Detect which cell encompasses the target text, then output its [x, y] center coordinate. 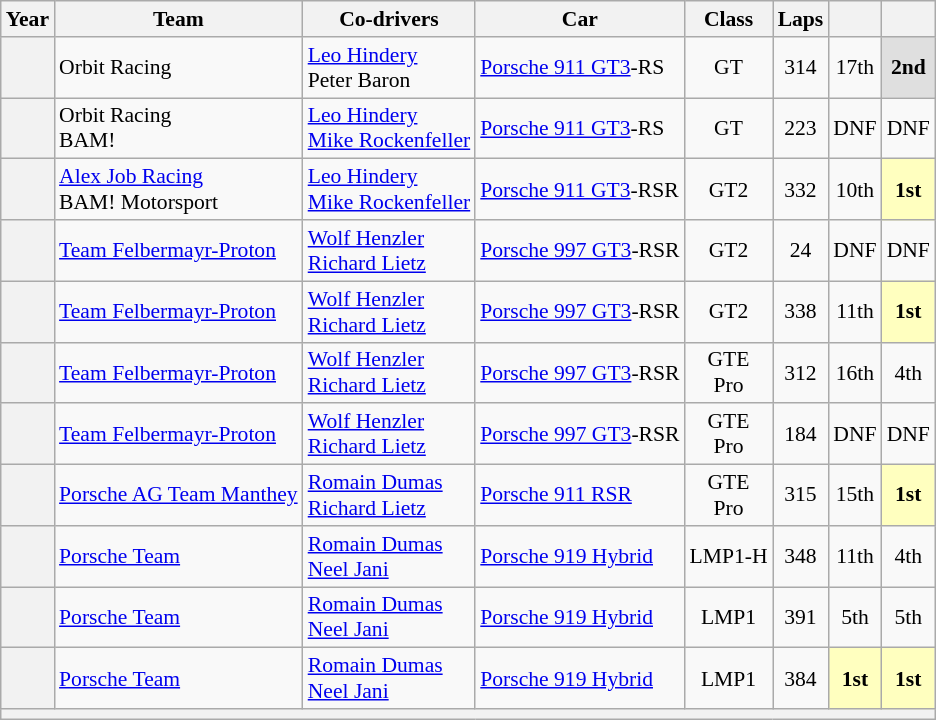
Alex Job Racing BAM! Motorsport [178, 190]
10th [854, 190]
312 [801, 372]
17th [854, 68]
15th [854, 496]
315 [801, 496]
338 [801, 312]
Co-drivers [390, 19]
Orbit Racing BAM! [178, 128]
348 [801, 556]
Leo Hindery Peter Baron [390, 68]
Orbit Racing [178, 68]
Team [178, 19]
LMP1-H [728, 556]
Porsche AG Team Manthey [178, 496]
184 [801, 434]
Laps [801, 19]
16th [854, 372]
384 [801, 678]
332 [801, 190]
314 [801, 68]
Year [28, 19]
24 [801, 250]
223 [801, 128]
2nd [908, 68]
Class [728, 19]
391 [801, 618]
Porsche 911 RSR [580, 496]
Porsche 911 GT3-RSR [580, 190]
Romain Dumas Richard Lietz [390, 496]
Car [580, 19]
